From the cell containing the given text, extract its center point as (X, Y) coordinate. 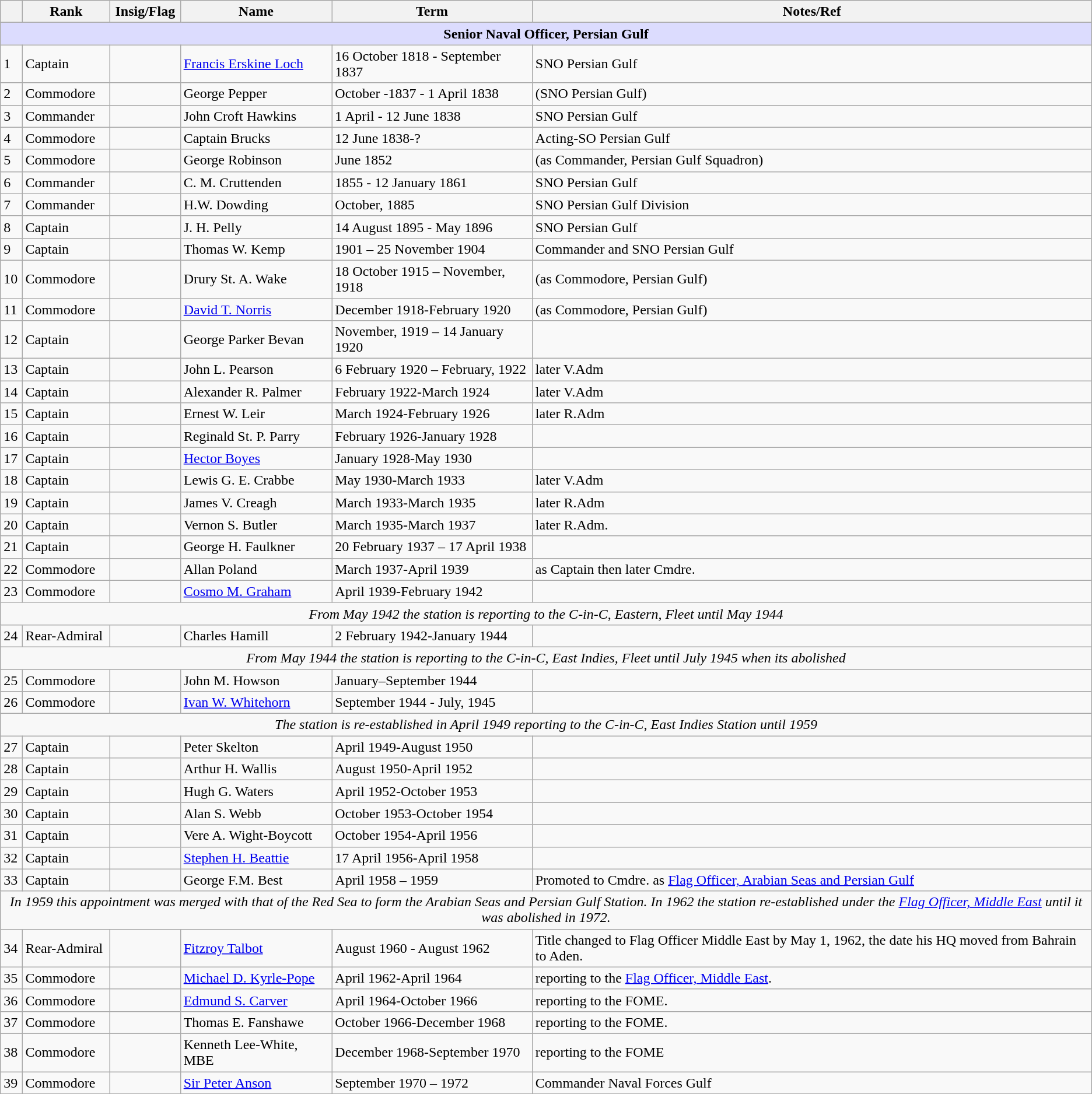
January 1928-May 1930 (432, 458)
Edmund S. Carver (256, 1000)
The station is re-established in April 1949 reporting to the C-in-C, East Indies Station until 1959 (546, 725)
30 (12, 814)
18 October 1915 – November, 1918 (432, 279)
11 (12, 310)
From May 1944 the station is reporting to the C-in-C, East Indies, Fleet until July 1945 when its abolished (546, 658)
36 (12, 1000)
Michael D. Kyrle-Pope (256, 978)
18 (12, 481)
Commander and SNO Persian Gulf (812, 249)
John M. Howson (256, 681)
Peter Skelton (256, 747)
20 February 1937 – 17 April 1938 (432, 547)
August 1950-April 1952 (432, 769)
7 (12, 205)
C. M. Cruttenden (256, 183)
Allan Poland (256, 569)
H.W. Dowding (256, 205)
Term (432, 12)
Vernon S. Butler (256, 525)
Title changed to Flag Officer Middle East by May 1, 1962, the date his HQ moved from Bahrain to Aden. (812, 948)
Thomas E. Fanshawe (256, 1022)
13 (12, 370)
SNO Persian Gulf Division (812, 205)
29 (12, 791)
Kenneth Lee-White, MBE (256, 1052)
Sir Peter Anson (256, 1083)
25 (12, 681)
George Robinson (256, 160)
1 (12, 64)
Ernest W. Leir (256, 414)
Hugh G. Waters (256, 791)
January–September 1944 (432, 681)
John Croft Hawkins (256, 116)
19 (12, 503)
George H. Faulkner (256, 547)
October 1953-October 1954 (432, 814)
17 (12, 458)
1 April - 12 June 1838 (432, 116)
April 1952-October 1953 (432, 791)
12 (12, 339)
September 1970 – 1972 (432, 1083)
12 June 1838-? (432, 138)
Senior Naval Officer, Persian Gulf (546, 34)
Stephen H. Beattie (256, 858)
From May 1942 the station is reporting to the C-in-C, Eastern, Fleet until May 1944 (546, 613)
Reginald St. P. Parry (256, 436)
reporting to the FOME (812, 1052)
8 (12, 227)
J. H. Pelly (256, 227)
February 1922-March 1924 (432, 392)
4 (12, 138)
1901 – 25 November 1904 (432, 249)
6 (12, 183)
May 1930-March 1933 (432, 481)
Charles Hamill (256, 636)
20 (12, 525)
33 (12, 880)
34 (12, 948)
James V. Creagh (256, 503)
June 1852 (432, 160)
35 (12, 978)
October 1966-December 1968 (432, 1022)
December 1918-February 1920 (432, 310)
39 (12, 1083)
28 (12, 769)
George Pepper (256, 94)
10 (12, 279)
37 (12, 1022)
George Parker Bevan (256, 339)
April 1939-February 1942 (432, 591)
November, 1919 – 14 January 1920 (432, 339)
August 1960 - August 1962 (432, 948)
March 1924-February 1926 (432, 414)
17 April 1956-April 1958 (432, 858)
Vere A. Wight-Boycott (256, 836)
14 (12, 392)
5 (12, 160)
16 October 1818 - September 1837 (432, 64)
Cosmo M. Graham (256, 591)
February 1926-January 1928 (432, 436)
14 August 1895 - May 1896 (432, 227)
Acting-SO Persian Gulf (812, 138)
Alexander R. Palmer (256, 392)
March 1935-March 1937 (432, 525)
Rank (66, 12)
David T. Norris (256, 310)
22 (12, 569)
April 1958 – 1959 (432, 880)
John L. Pearson (256, 370)
38 (12, 1052)
September 1944 - July, 1945 (432, 703)
April 1949-August 1950 (432, 747)
21 (12, 547)
6 February 1920 – February, 1922 (432, 370)
October -1837 - 1 April 1838 (432, 94)
2 February 1942-January 1944 (432, 636)
as Captain then later Cmdre. (812, 569)
April 1964-October 1966 (432, 1000)
Name (256, 12)
October 1954-April 1956 (432, 836)
Alan S. Webb (256, 814)
31 (12, 836)
16 (12, 436)
Captain Brucks (256, 138)
Ivan W. Whitehorn (256, 703)
3 (12, 116)
Insig/Flag (146, 12)
2 (12, 94)
32 (12, 858)
Drury St. A. Wake (256, 279)
23 (12, 591)
Fitzroy Talbot (256, 948)
Arthur H. Wallis (256, 769)
Commander Naval Forces Gulf (812, 1083)
March 1933-March 1935 (432, 503)
Notes/Ref (812, 12)
Promoted to Cmdre. as Flag Officer, Arabian Seas and Persian Gulf (812, 880)
1855 - 12 January 1861 (432, 183)
reporting to the Flag Officer, Middle East. (812, 978)
24 (12, 636)
27 (12, 747)
(SNO Persian Gulf) (812, 94)
October, 1885 (432, 205)
April 1962-April 1964 (432, 978)
9 (12, 249)
Hector Boyes (256, 458)
26 (12, 703)
15 (12, 414)
Francis Erskine Loch (256, 64)
December 1968-September 1970 (432, 1052)
George F.M. Best (256, 880)
later R.Adm. (812, 525)
March 1937-April 1939 (432, 569)
Thomas W. Kemp (256, 249)
Lewis G. E. Crabbe (256, 481)
(as Commander, Persian Gulf Squadron) (812, 160)
